Provide the (x, y) coordinate of the cell's center where the given text is located.  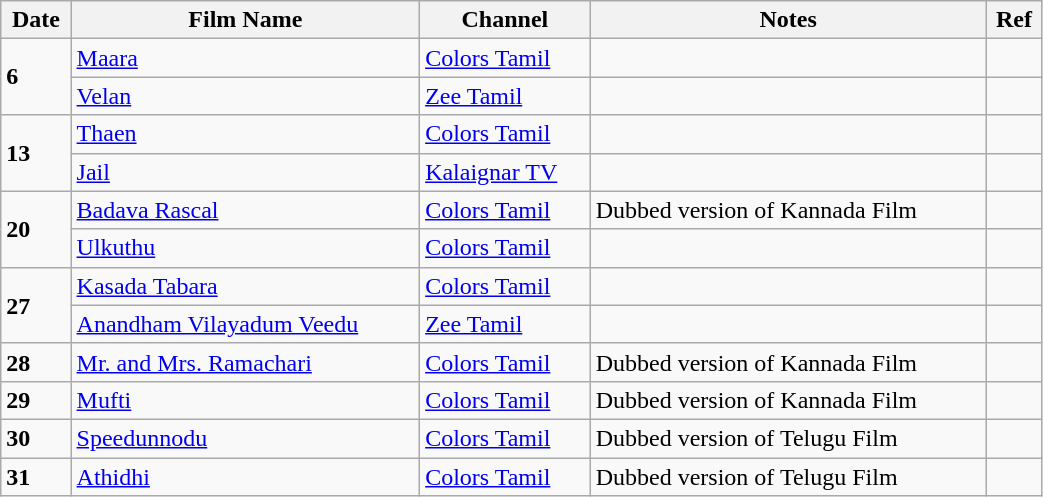
Kasada Tabara (246, 286)
Speedunnodu (246, 438)
Mr. and Mrs. Ramachari (246, 362)
Thaen (246, 134)
Mufti (246, 400)
Film Name (246, 20)
Maara (246, 58)
28 (36, 362)
27 (36, 305)
Ref (1014, 20)
Athidhi (246, 477)
29 (36, 400)
Anandham Vilayadum Veedu (246, 324)
Channel (506, 20)
30 (36, 438)
31 (36, 477)
Kalaignar TV (506, 172)
20 (36, 229)
6 (36, 77)
Jail (246, 172)
Velan (246, 96)
Date (36, 20)
Badava Rascal (246, 210)
Ulkuthu (246, 248)
13 (36, 153)
Notes (788, 20)
